Pinpoint the cell where the given text exists, returning its [x, y] midpoint coordinate. 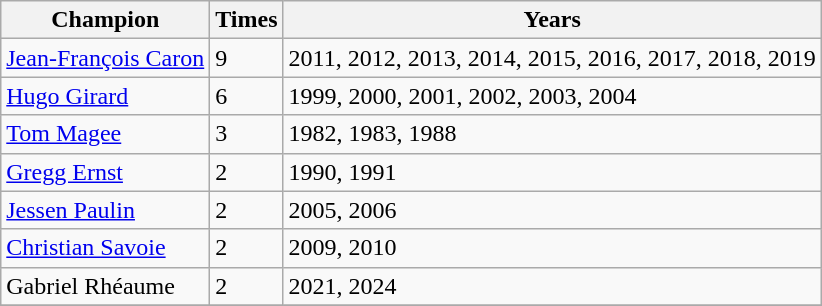
2005, 2006 [552, 210]
Jean-François Caron [106, 58]
Gabriel Rhéaume [106, 286]
Champion [106, 20]
Tom Magee [106, 134]
1990, 1991 [552, 172]
2021, 2024 [552, 286]
Christian Savoie [106, 248]
Hugo Girard [106, 96]
1999, 2000, 2001, 2002, 2003, 2004 [552, 96]
9 [246, 58]
Gregg Ernst [106, 172]
Years [552, 20]
2011, 2012, 2013, 2014, 2015, 2016, 2017, 2018, 2019 [552, 58]
3 [246, 134]
Times [246, 20]
2009, 2010 [552, 248]
6 [246, 96]
Jessen Paulin [106, 210]
1982, 1983, 1988 [552, 134]
